Identify which cell holds the provided text, then report its (X, Y) central coordinate. 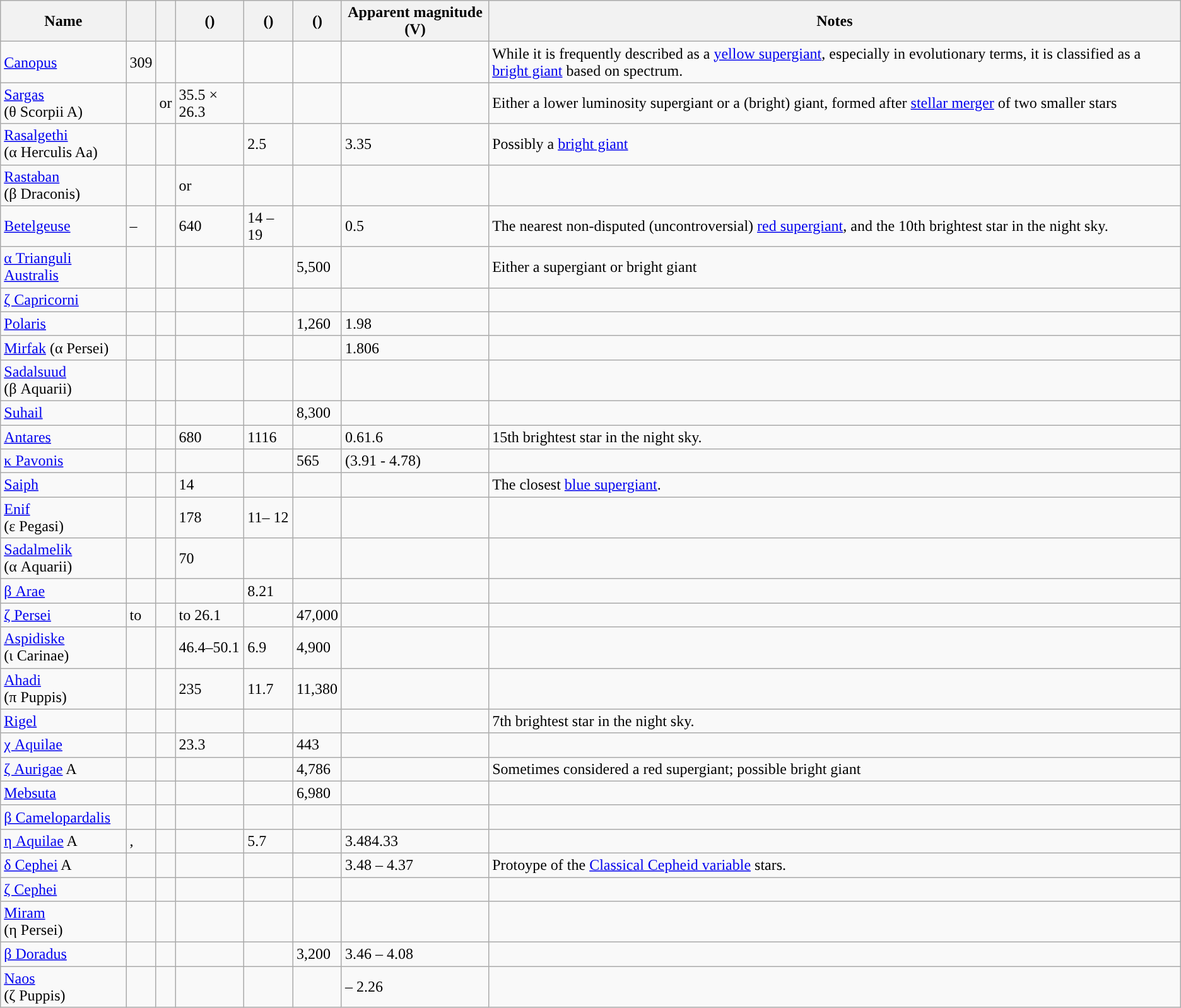
Rasalgethi(α Herculis Aa) (63, 144)
Miram(η Persei) (63, 922)
δ Cephei A (63, 865)
1,260 (317, 324)
6.9 (269, 647)
Polaris (63, 324)
The nearest non-disputed (uncontroversial) red supergiant, and the 10th brightest star in the night sky. (835, 226)
680 (209, 437)
3.46 – 4.08 (415, 954)
14 – 19 (269, 226)
Canopus (63, 62)
1116 (269, 437)
70 (209, 559)
5.7 (269, 841)
ζ Aurigae A (63, 769)
Either a lower luminosity supergiant or a (bright) giant, formed after stellar merger of two smaller stars (835, 103)
Naos(ζ Puppis) (63, 987)
1.806 (415, 348)
2.5 (269, 144)
11– 12 (269, 517)
Mebsuta (63, 793)
Sargas(θ Scorpii A) (63, 103)
Antares (63, 437)
23.3 (209, 745)
46.4–50.1 (209, 647)
Betelgeuse (63, 226)
, (141, 841)
to (141, 615)
Either a supergiant or bright giant (835, 267)
178 (209, 517)
4,786 (317, 769)
Name (63, 21)
1.98 (415, 324)
3.48 – 4.37 (415, 865)
14 (209, 485)
ζ Cephei (63, 889)
η Aquilae A (63, 841)
Sadalsuud(β Aquarii) (63, 380)
β Camelopardalis (63, 817)
11,380 (317, 689)
The closest blue supergiant. (835, 485)
While it is frequently described as a yellow supergiant, especially in evolutionary terms, it is classified as a bright giant based on spectrum. (835, 62)
3.484.33 (415, 841)
Mirfak (α Persei) (63, 348)
– 2.26 (415, 987)
Sometimes considered a red supergiant; possible bright giant (835, 769)
Enif(ε Pegasi) (63, 517)
443 (317, 745)
309 (141, 62)
8,300 (317, 413)
β Doradus (63, 954)
Suhail (63, 413)
Aspidiske(ι Carinae) (63, 647)
Rastaban(β Draconis) (63, 185)
7th brightest star in the night sky. (835, 721)
χ Aquilae (63, 745)
ζ Capricorni (63, 300)
Apparent magnitude (V) (415, 21)
0.5 (415, 226)
35.5 × 26.3 (209, 103)
640 (209, 226)
Rigel (63, 721)
235 (209, 689)
4,900 (317, 647)
565 (317, 461)
Notes (835, 21)
0.61.6 (415, 437)
κ Pavonis (63, 461)
Ahadi(π Puppis) (63, 689)
Protoype of the Classical Cepheid variable stars. (835, 865)
Possibly a bright giant (835, 144)
– (141, 226)
α Trianguli Australis (63, 267)
ζ Persei (63, 615)
Sadalmelik(α Aquarii) (63, 559)
to 26.1 (209, 615)
5,500 (317, 267)
Saiph (63, 485)
3,200 (317, 954)
8.21 (269, 591)
6,980 (317, 793)
47,000 (317, 615)
11.7 (269, 689)
3.35 (415, 144)
15th brightest star in the night sky. (835, 437)
β Arae (63, 591)
(3.91 - 4.78) (415, 461)
